Find where the given text appears and provide that cell's center as [X, Y] coordinate. 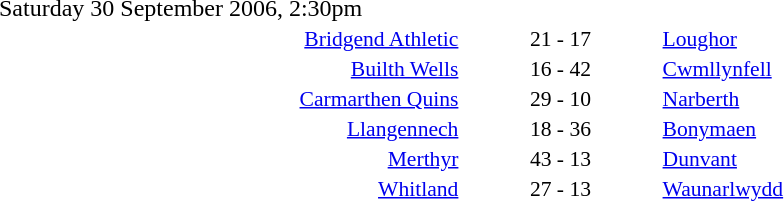
29 - 10 [560, 98]
16 - 42 [560, 68]
43 - 13 [560, 158]
21 - 17 [560, 38]
18 - 36 [560, 128]
